Return the (x, y) coordinate for the center point of the cell that contains the specified text.  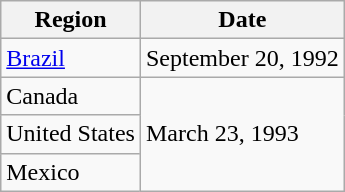
March 23, 1993 (242, 134)
Mexico (71, 172)
United States (71, 134)
Date (242, 20)
Region (71, 20)
Canada (71, 96)
September 20, 1992 (242, 58)
Brazil (71, 58)
